Output the (x, y) coordinate of the center of the cell containing the given text.  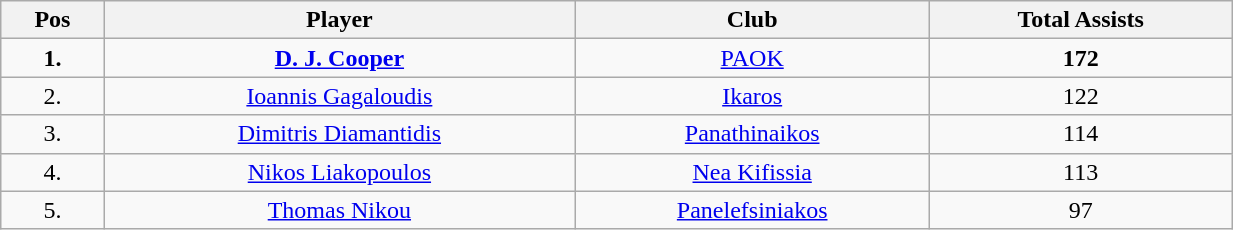
97 (1081, 210)
Player (340, 20)
2. (52, 96)
5. (52, 210)
Panelefsiniakos (752, 210)
Total Assists (1081, 20)
4. (52, 172)
Pos (52, 20)
114 (1081, 134)
D. J. Cooper (340, 58)
Dimitris Diamantidis (340, 134)
Nikos Liakopoulos (340, 172)
113 (1081, 172)
3. (52, 134)
1. (52, 58)
Club (752, 20)
Nea Kifissia (752, 172)
172 (1081, 58)
Ioannis Gagaloudis (340, 96)
122 (1081, 96)
PAOK (752, 58)
Thomas Nikou (340, 210)
Panathinaikos (752, 134)
Ikaros (752, 96)
